From the cell containing the given text, extract its center point as [X, Y] coordinate. 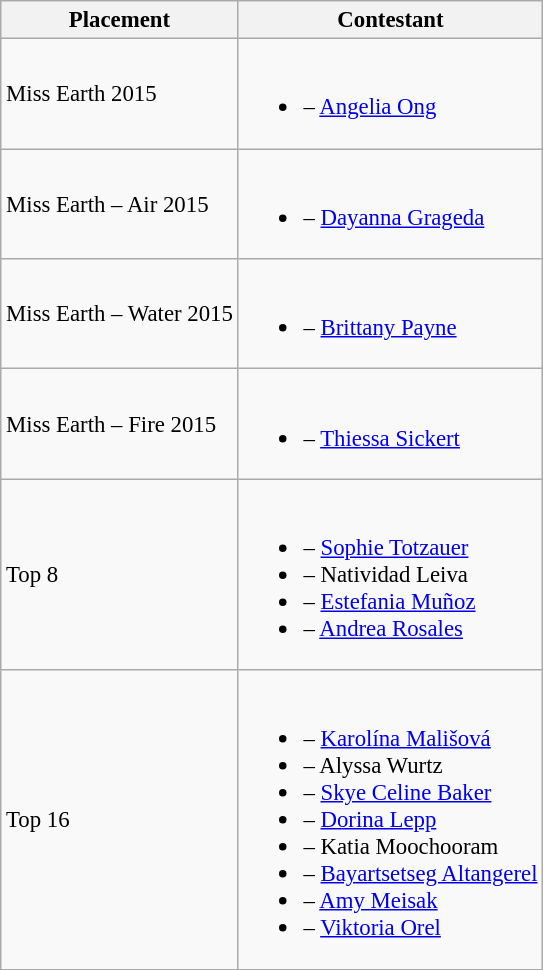
– Angelia Ong [390, 94]
Miss Earth – Fire 2015 [120, 424]
– Sophie Totzauer – Natividad Leiva – Estefania Muñoz – Andrea Rosales [390, 574]
– Karolína Mališová – Alyssa Wurtz – Skye Celine Baker – Dorina Lepp – Katia Moochooram – Bayartsetseg Altangerel – Amy Meisak – Viktoria Orel [390, 820]
Miss Earth – Water 2015 [120, 314]
Top 16 [120, 820]
Contestant [390, 20]
Miss Earth – Air 2015 [120, 204]
– Dayanna Grageda [390, 204]
Top 8 [120, 574]
Placement [120, 20]
– Brittany Payne [390, 314]
– Thiessa Sickert [390, 424]
Miss Earth 2015 [120, 94]
